Scan for the cell matching the given text and deliver its (X, Y) coordinate at center. 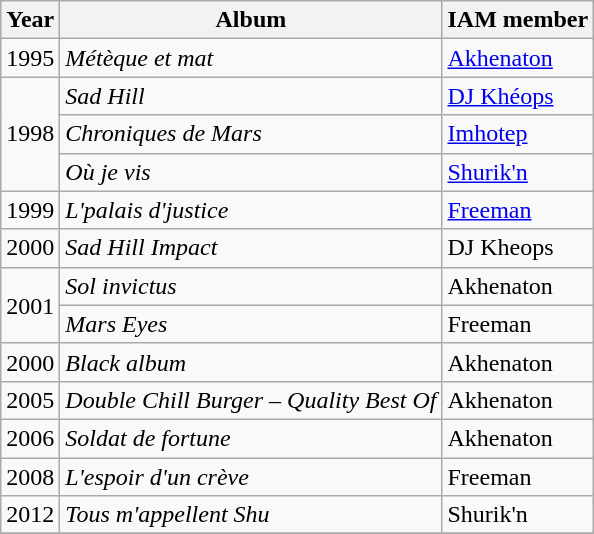
Chroniques de Mars (251, 134)
DJ Khéops (518, 96)
2006 (30, 438)
DJ Kheops (518, 248)
2005 (30, 400)
Tous m'appellent Shu (251, 515)
2008 (30, 477)
Black album (251, 362)
Métèque et mat (251, 58)
Sol invictus (251, 286)
1998 (30, 134)
Album (251, 20)
Mars Eyes (251, 324)
1999 (30, 210)
Sad Hill Impact (251, 248)
Imhotep (518, 134)
1995 (30, 58)
L'palais d'justice (251, 210)
2001 (30, 305)
Où je vis (251, 172)
Year (30, 20)
2012 (30, 515)
IAM member (518, 20)
Double Chill Burger – Quality Best Of (251, 400)
Sad Hill (251, 96)
Soldat de fortune (251, 438)
L'espoir d'un crève (251, 477)
